For the text-containing cell, return its midpoint in [x, y] coordinate format. 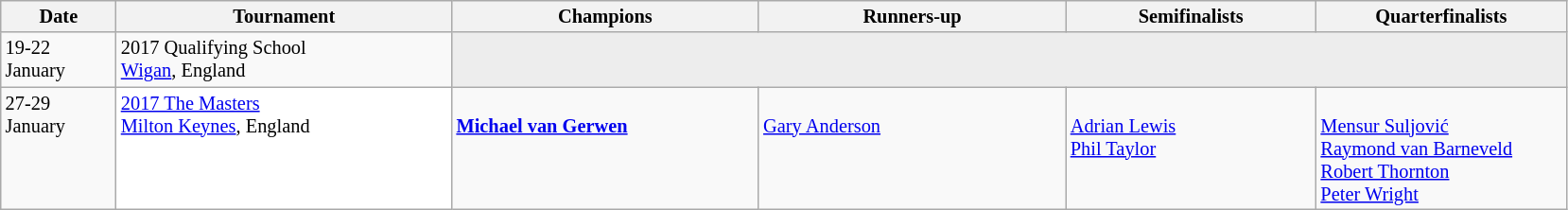
Adrian Lewis Phil Taylor [1192, 149]
Runners-up [912, 16]
Date [59, 16]
Quarterfinalists [1441, 16]
Michael van Gerwen [605, 149]
2017 Qualifying School Wigan, England [284, 60]
Mensur Suljović Raymond van Barneveld Robert Thornton Peter Wright [1441, 149]
Champions [605, 16]
Gary Anderson [912, 149]
Semifinalists [1192, 16]
2017 The MastersMilton Keynes, England [284, 149]
Tournament [284, 16]
19-22 January [59, 60]
27-29 January [59, 149]
